Return the (X, Y) coordinate for the center point of the cell that contains the specified text.  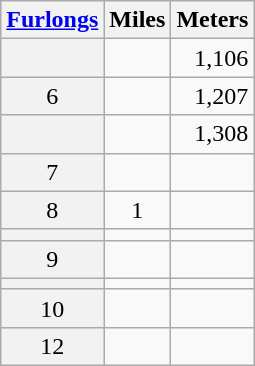
6 (52, 96)
1,308 (212, 134)
9 (52, 259)
8 (52, 210)
10 (52, 308)
12 (52, 346)
1 (138, 210)
Meters (212, 20)
Miles (138, 20)
1,106 (212, 58)
1,207 (212, 96)
Furlongs (52, 20)
7 (52, 172)
